From the cell containing the given text, extract its center point as (x, y) coordinate. 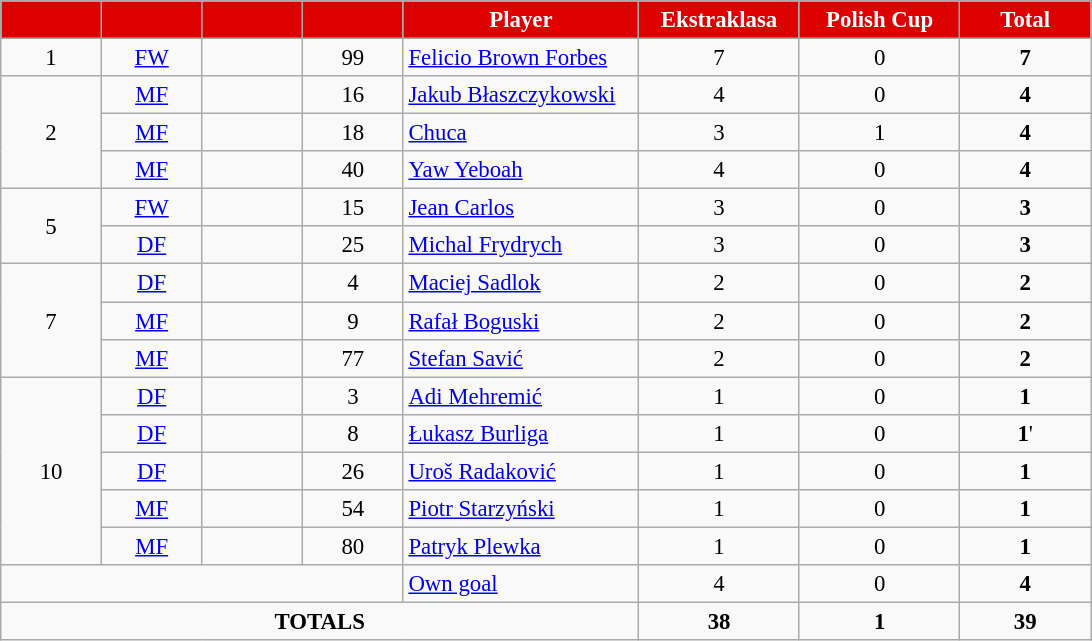
Piotr Starzyński (521, 509)
54 (354, 509)
Michal Frydrych (521, 245)
39 (1026, 621)
Total (1026, 20)
8 (354, 433)
Adi Mehremić (521, 396)
Patryk Plewka (521, 546)
Jean Carlos (521, 208)
Own goal (521, 584)
16 (354, 95)
Chuca (521, 133)
5 (52, 226)
18 (354, 133)
Player (521, 20)
Yaw Yeboah (521, 170)
Uroš Radaković (521, 471)
TOTALS (320, 621)
40 (354, 170)
Łukasz Burliga (521, 433)
Rafał Boguski (521, 321)
Jakub Błaszczykowski (521, 95)
Felicio Brown Forbes (521, 58)
Ekstraklasa (720, 20)
9 (354, 321)
99 (354, 58)
26 (354, 471)
Stefan Savić (521, 358)
25 (354, 245)
80 (354, 546)
Maciej Sadlok (521, 283)
15 (354, 208)
10 (52, 471)
Polish Cup (880, 20)
77 (354, 358)
38 (720, 621)
1' (1026, 433)
